From the cell containing the given text, extract its center point as (X, Y) coordinate. 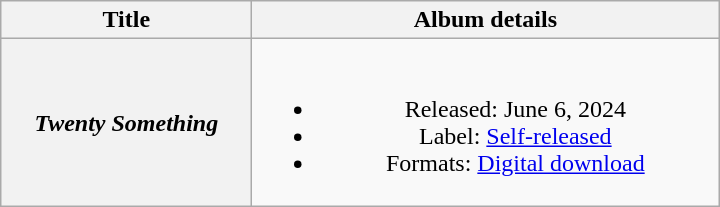
Title (126, 20)
Released: June 6, 2024Label: Self-releasedFormats: Digital download (486, 122)
Twenty Something (126, 122)
Album details (486, 20)
